Return (X, Y) of the center of cell containing provided text 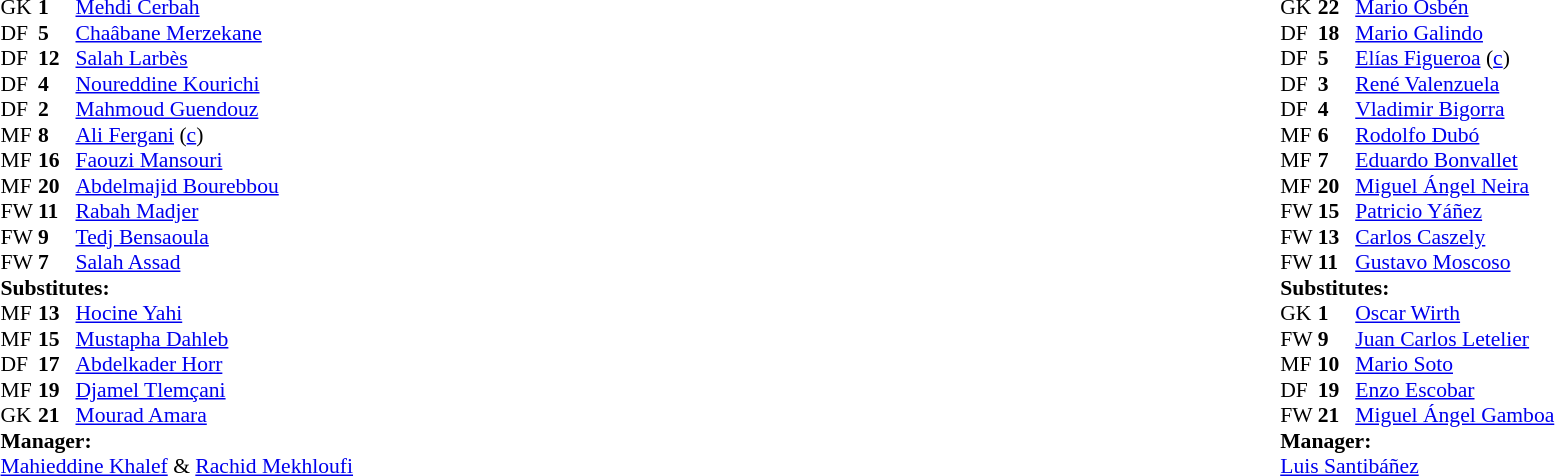
Oscar Wirth (1454, 313)
Djamel Tlemçani (215, 390)
Abdelmajid Bourebbou (215, 186)
Salah Assad (215, 263)
1 (1337, 313)
René Valenzuela (1454, 84)
Vladimir Bigorra (1454, 109)
Rodolfo Dubó (1454, 135)
Hocine Yahi (215, 313)
Mahmoud Guendouz (215, 109)
16 (57, 161)
Miguel Ángel Neira (1454, 186)
2 (57, 109)
8 (57, 135)
Chaâbane Merzekane (215, 33)
Juan Carlos Letelier (1454, 339)
Mario Galindo (1454, 33)
Abdelkader Horr (215, 365)
Carlos Caszely (1454, 237)
10 (1337, 365)
18 (1337, 33)
Eduardo Bonvallet (1454, 161)
12 (57, 59)
17 (57, 365)
Gustavo Moscoso (1454, 263)
Mourad Amara (215, 415)
Faouzi Mansouri (215, 161)
Salah Larbès (215, 59)
Ali Fergani (c) (215, 135)
Patricio Yáñez (1454, 211)
3 (1337, 84)
Mustapha Dahleb (215, 339)
Enzo Escobar (1454, 390)
Tedj Bensaoula (215, 237)
Noureddine Kourichi (215, 84)
Mario Soto (1454, 365)
Elías Figueroa (c) (1454, 59)
Miguel Ángel Gamboa (1454, 415)
6 (1337, 135)
Rabah Madjer (215, 211)
